Output the (x, y) coordinate of the center of the cell containing the given text.  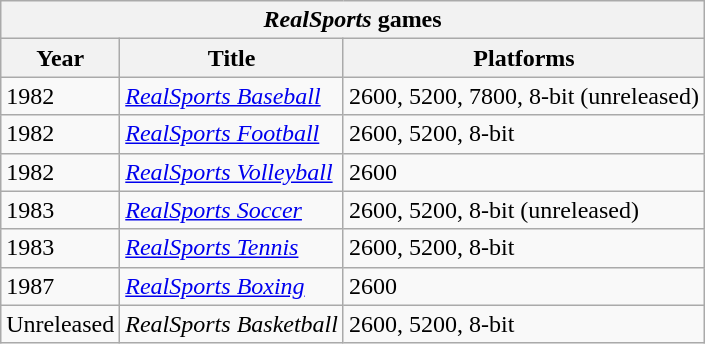
1987 (60, 286)
Year (60, 58)
RealSports Basketball (232, 324)
RealSports Boxing (232, 286)
Title (232, 58)
RealSports Baseball (232, 96)
RealSports Football (232, 134)
Unreleased (60, 324)
RealSports Tennis (232, 248)
2600, 5200, 7800, 8-bit (unreleased) (524, 96)
RealSports Volleyball (232, 172)
Platforms (524, 58)
RealSports Soccer (232, 210)
RealSports games (353, 20)
2600, 5200, 8-bit (unreleased) (524, 210)
